Output the (X, Y) coordinate of the center of the cell containing the given text.  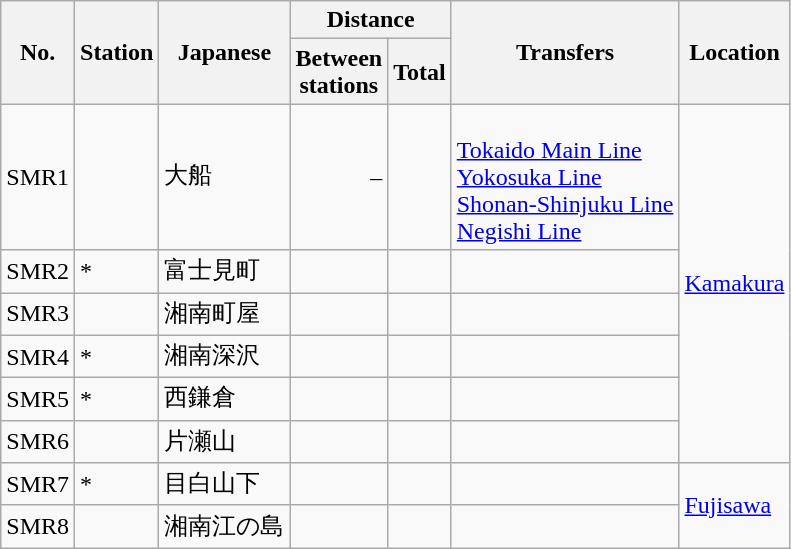
片瀬山 (224, 442)
大船 (224, 177)
SMR3 (38, 314)
Fujisawa (734, 506)
Total (420, 72)
湘南深沢 (224, 356)
目白山下 (224, 484)
湘南江の島 (224, 526)
湘南町屋 (224, 314)
– (339, 177)
Betweenstations (339, 72)
Kamakura (734, 284)
Tokaido Main Line Yokosuka Line Shonan-Shinjuku Line Negishi Line (565, 177)
SMR7 (38, 484)
Station (117, 52)
SMR5 (38, 400)
SMR2 (38, 272)
SMR6 (38, 442)
SMR4 (38, 356)
Distance (370, 20)
Location (734, 52)
Japanese (224, 52)
No. (38, 52)
Transfers (565, 52)
SMR8 (38, 526)
SMR1 (38, 177)
富士見町 (224, 272)
西鎌倉 (224, 400)
